Extract the [X, Y] coordinate from the center of the cell holding the provided text.  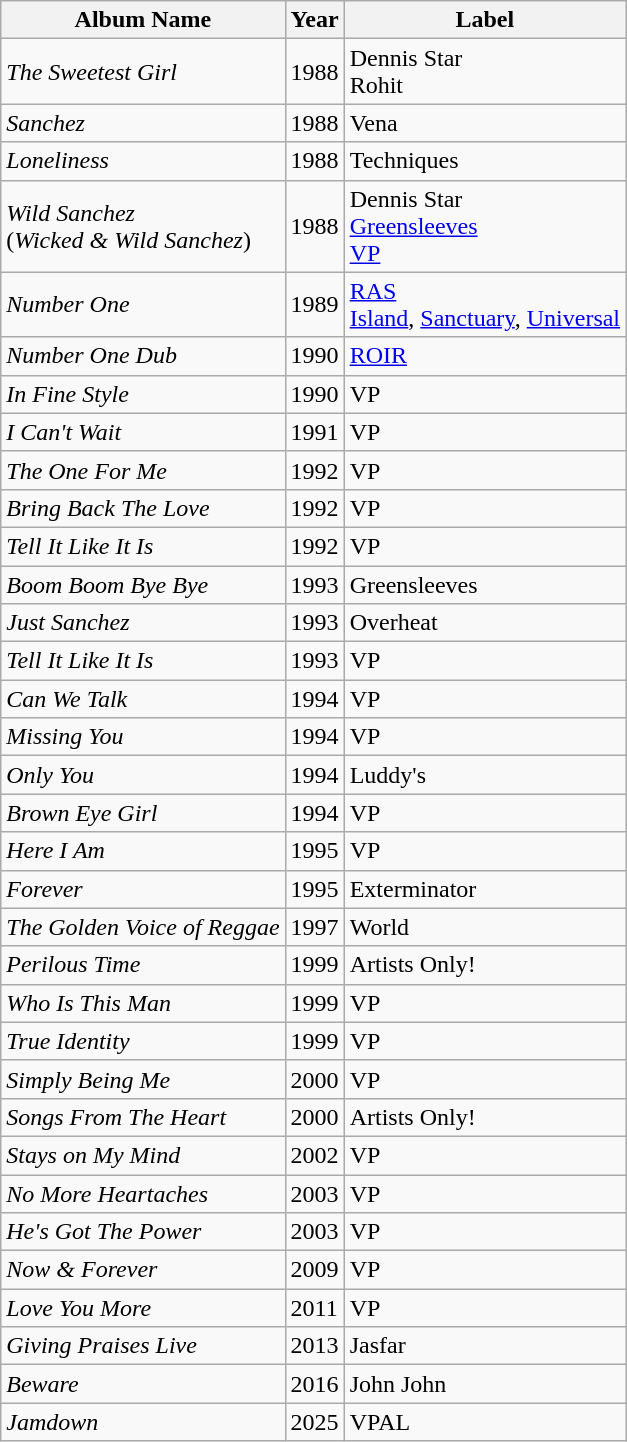
2013 [314, 1346]
ROIR [484, 356]
Perilous Time [143, 965]
Now & Forever [143, 1270]
I Can't Wait [143, 432]
Love You More [143, 1308]
John John [484, 1384]
Here I Am [143, 851]
2011 [314, 1308]
Loneliness [143, 161]
2002 [314, 1155]
Simply Being Me [143, 1079]
He's Got The Power [143, 1232]
Luddy's [484, 775]
Greensleeves [484, 585]
The Golden Voice of Reggae [143, 927]
Number One Dub [143, 356]
In Fine Style [143, 394]
Jasfar [484, 1346]
Vena [484, 123]
Only You [143, 775]
2009 [314, 1270]
Just Sanchez [143, 623]
The One For Me [143, 470]
Boom Boom Bye Bye [143, 585]
Label [484, 20]
2016 [314, 1384]
RAS Island, Sanctuary, Universal [484, 304]
Album Name [143, 20]
VPAL [484, 1422]
Brown Eye Girl [143, 813]
World [484, 927]
Techniques [484, 161]
Exterminator [484, 889]
2025 [314, 1422]
Giving Praises Live [143, 1346]
True Identity [143, 1041]
Wild Sanchez (Wicked & Wild Sanchez) [143, 226]
Number One [143, 304]
1997 [314, 927]
Stays on My Mind [143, 1155]
No More Heartaches [143, 1193]
Missing You [143, 737]
Forever [143, 889]
Sanchez [143, 123]
Jamdown [143, 1422]
The Sweetest Girl [143, 72]
Beware [143, 1384]
Year [314, 20]
1989 [314, 304]
Overheat [484, 623]
Can We Talk [143, 699]
Dennis Star Rohit [484, 72]
Songs From The Heart [143, 1117]
1991 [314, 432]
Who Is This Man [143, 1003]
Dennis Star Greensleeves VP [484, 226]
Bring Back The Love [143, 508]
